From the cell containing the given text, extract its center point as (X, Y) coordinate. 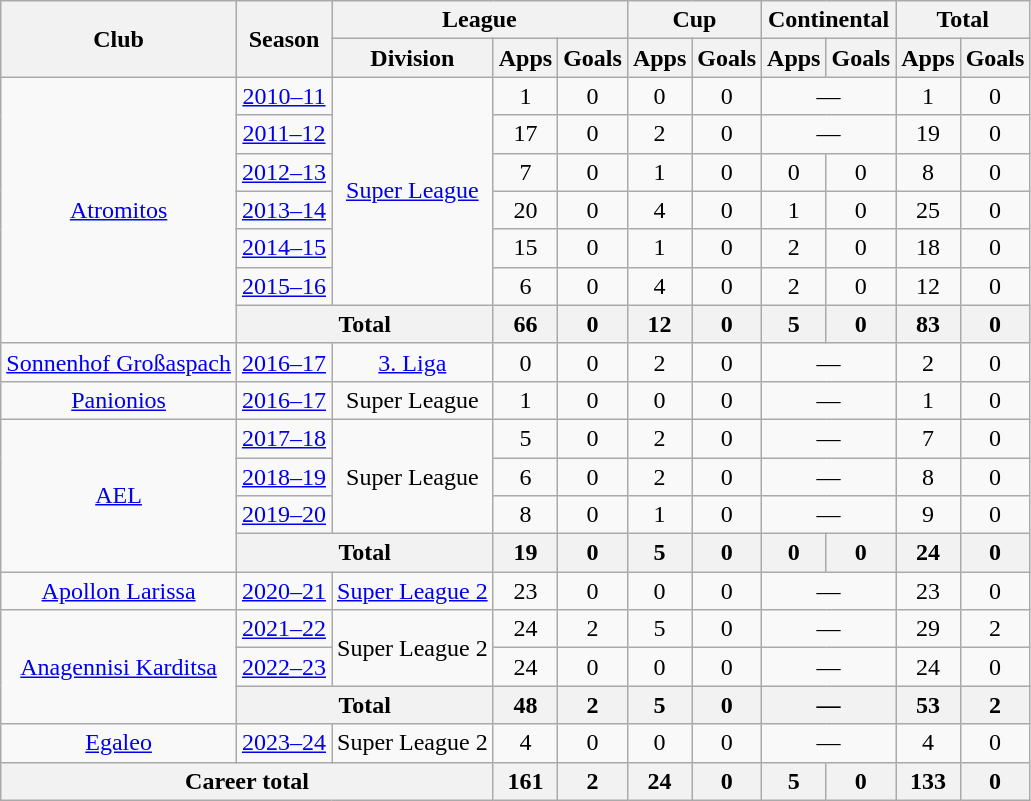
Season (284, 39)
2021–22 (284, 629)
2019–20 (284, 515)
29 (928, 629)
2023–24 (284, 743)
Cup (694, 20)
Egaleo (119, 743)
Club (119, 39)
15 (525, 248)
Apollon Larissa (119, 591)
83 (928, 324)
2022–23 (284, 667)
17 (525, 134)
2015–16 (284, 286)
Panionios (119, 400)
2012–13 (284, 172)
Anagennisi Karditsa (119, 667)
2011–12 (284, 134)
Atromitos (119, 210)
Division (413, 58)
66 (525, 324)
133 (928, 781)
18 (928, 248)
2010–11 (284, 96)
2017–18 (284, 438)
2013–14 (284, 210)
53 (928, 705)
Sonnenhof Großaspach (119, 362)
Career total (247, 781)
2018–19 (284, 477)
2020–21 (284, 591)
9 (928, 515)
25 (928, 210)
AEL (119, 495)
161 (525, 781)
20 (525, 210)
48 (525, 705)
League (480, 20)
2014–15 (284, 248)
Continental (829, 20)
3. Liga (413, 362)
